Determine the [x, y] coordinate at the center of the cell enclosing the given text.  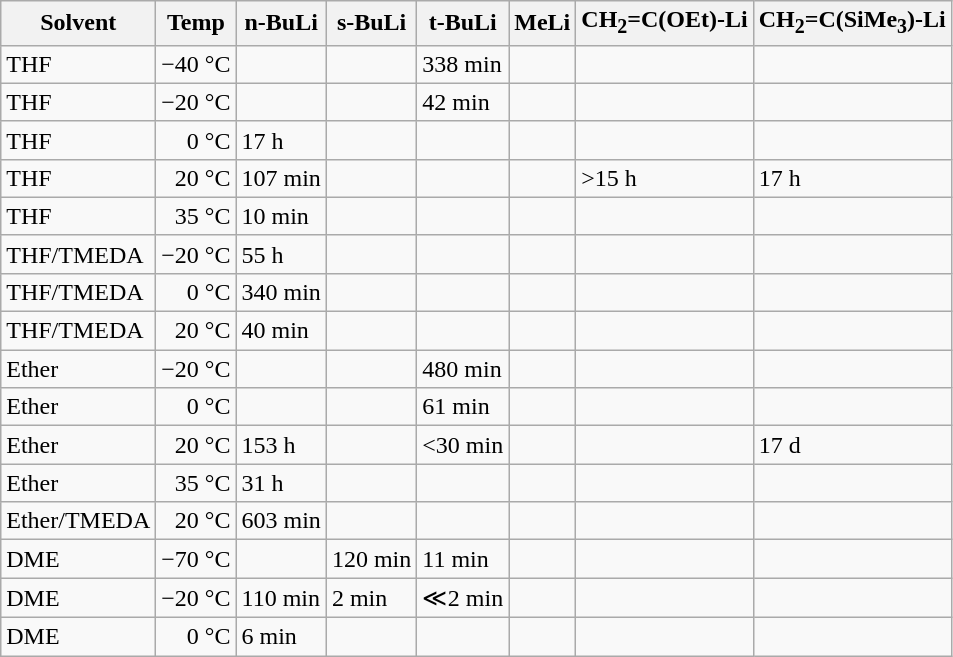
31 h [281, 483]
340 min [281, 292]
>15 h [664, 178]
Solvent [78, 23]
11 min [463, 559]
CH2=C(SiMe3)-Li [852, 23]
603 min [281, 521]
6 min [281, 637]
−70 °C [196, 559]
55 h [281, 254]
110 min [281, 598]
338 min [463, 64]
107 min [281, 178]
40 min [281, 331]
t-BuLi [463, 23]
153 h [281, 445]
17 d [852, 445]
MeLi [542, 23]
≪2 min [463, 598]
−40 °C [196, 64]
10 min [281, 216]
61 min [463, 407]
n-BuLi [281, 23]
<30 min [463, 445]
Temp [196, 23]
120 min [371, 559]
2 min [371, 598]
480 min [463, 369]
42 min [463, 102]
CH2=C(OEt)-Li [664, 23]
Ether/TMEDA [78, 521]
s-BuLi [371, 23]
